Search for the cell housing the specified text and yield its [X, Y] center coordinate. 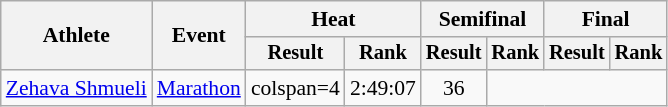
Marathon [199, 88]
Event [199, 36]
Heat [334, 19]
colspan=4 [296, 88]
Athlete [76, 36]
Zehava Shmueli [76, 88]
Semifinal [482, 19]
36 [454, 88]
Final [606, 19]
2:49:07 [383, 88]
